Extract the [X, Y] coordinate from the center of the cell holding the provided text.  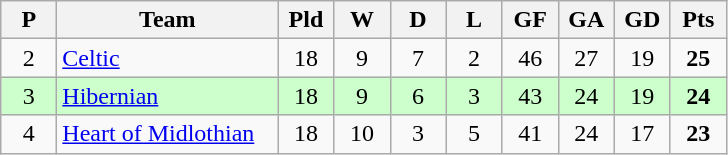
17 [642, 134]
Team [168, 20]
5 [474, 134]
Hibernian [168, 96]
6 [418, 96]
41 [530, 134]
46 [530, 58]
P [29, 20]
W [362, 20]
GF [530, 20]
GD [642, 20]
4 [29, 134]
23 [698, 134]
GA [586, 20]
D [418, 20]
25 [698, 58]
Pld [306, 20]
27 [586, 58]
7 [418, 58]
Celtic [168, 58]
Pts [698, 20]
43 [530, 96]
L [474, 20]
Heart of Midlothian [168, 134]
10 [362, 134]
